Find where the given text appears and provide that cell's center as (X, Y) coordinate. 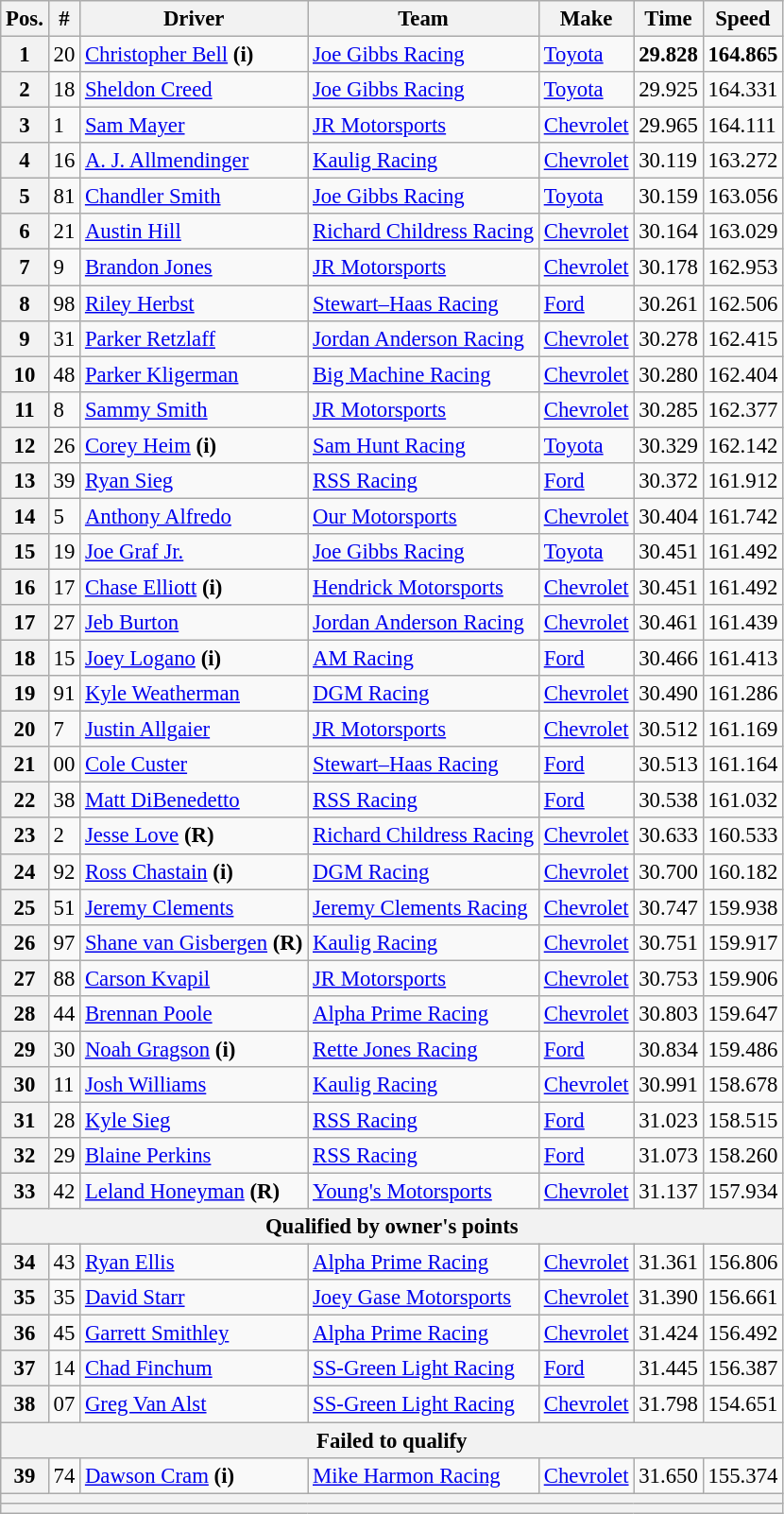
30.751 (669, 942)
22 (25, 800)
Sheldon Creed (195, 90)
161.742 (742, 516)
81 (64, 197)
159.917 (742, 942)
164.865 (742, 55)
36 (25, 1333)
45 (64, 1333)
Matt DiBenedetto (195, 800)
161.912 (742, 481)
Joey Gase Motorsports (423, 1298)
Pos. (25, 19)
162.142 (742, 445)
31.361 (669, 1263)
Jeremy Clements Racing (423, 907)
4 (25, 161)
Hendrick Motorsports (423, 587)
159.938 (742, 907)
159.906 (742, 978)
Joey Logano (i) (195, 659)
74 (64, 1475)
12 (25, 445)
30.119 (669, 161)
Anthony Alfredo (195, 516)
30.159 (669, 197)
156.387 (742, 1369)
Chase Elliott (i) (195, 587)
97 (64, 942)
163.029 (742, 232)
Rette Jones Racing (423, 1049)
07 (64, 1404)
Parker Kligerman (195, 374)
31.073 (669, 1156)
42 (64, 1192)
30.991 (669, 1085)
Kyle Sieg (195, 1120)
Kyle Weatherman (195, 694)
Sam Mayer (195, 126)
Sammy Smith (195, 409)
162.415 (742, 338)
34 (25, 1263)
37 (25, 1369)
30.278 (669, 338)
51 (64, 907)
24 (25, 871)
30.372 (669, 481)
David Starr (195, 1298)
30.261 (669, 303)
164.331 (742, 90)
00 (64, 765)
Noah Gragson (i) (195, 1049)
30.164 (669, 232)
31.445 (669, 1369)
31.390 (669, 1298)
Carson Kvapil (195, 978)
6 (25, 232)
92 (64, 871)
162.953 (742, 267)
Parker Retzlaff (195, 338)
Garrett Smithley (195, 1333)
156.661 (742, 1298)
30.538 (669, 800)
Driver (195, 19)
Leland Honeyman (R) (195, 1192)
Time (669, 19)
Mike Harmon Racing (423, 1475)
155.374 (742, 1475)
157.934 (742, 1192)
Speed (742, 19)
Riley Herbst (195, 303)
162.404 (742, 374)
30.178 (669, 267)
31.650 (669, 1475)
30.633 (669, 836)
Qualified by owner's points (392, 1227)
Ross Chastain (i) (195, 871)
Austin Hill (195, 232)
29.925 (669, 90)
Brennan Poole (195, 1014)
Greg Van Alst (195, 1404)
31.424 (669, 1333)
162.377 (742, 409)
30.753 (669, 978)
88 (64, 978)
43 (64, 1263)
30.404 (669, 516)
3 (25, 126)
30.329 (669, 445)
161.164 (742, 765)
30.280 (669, 374)
Justin Allgaier (195, 730)
162.506 (742, 303)
163.272 (742, 161)
32 (25, 1156)
Ryan Sieg (195, 481)
Cole Custer (195, 765)
30.803 (669, 1014)
30.834 (669, 1049)
30.512 (669, 730)
Jeremy Clements (195, 907)
156.806 (742, 1263)
Shane van Gisbergen (R) (195, 942)
Corey Heim (i) (195, 445)
Brandon Jones (195, 267)
31.798 (669, 1404)
Sam Hunt Racing (423, 445)
Blaine Perkins (195, 1156)
159.647 (742, 1014)
154.651 (742, 1404)
30.700 (669, 871)
Josh Williams (195, 1085)
98 (64, 303)
161.169 (742, 730)
158.678 (742, 1085)
31.137 (669, 1192)
30.490 (669, 694)
AM Racing (423, 659)
29.828 (669, 55)
Jesse Love (R) (195, 836)
158.515 (742, 1120)
31.023 (669, 1120)
Failed to qualify (392, 1440)
13 (25, 481)
Make (586, 19)
Christopher Bell (i) (195, 55)
Big Machine Racing (423, 374)
Chad Finchum (195, 1369)
Young's Motorsports (423, 1192)
159.486 (742, 1049)
91 (64, 694)
Ryan Ellis (195, 1263)
25 (25, 907)
# (64, 19)
30.285 (669, 409)
160.182 (742, 871)
156.492 (742, 1333)
161.413 (742, 659)
30.461 (669, 623)
160.533 (742, 836)
23 (25, 836)
Dawson Cram (i) (195, 1475)
Team (423, 19)
161.032 (742, 800)
29.965 (669, 126)
30.466 (669, 659)
48 (64, 374)
161.439 (742, 623)
163.056 (742, 197)
158.260 (742, 1156)
A. J. Allmendinger (195, 161)
161.286 (742, 694)
30.513 (669, 765)
164.111 (742, 126)
Joe Graf Jr. (195, 552)
Chandler Smith (195, 197)
33 (25, 1192)
Our Motorsports (423, 516)
Jeb Burton (195, 623)
10 (25, 374)
30.747 (669, 907)
44 (64, 1014)
